Capture the cell that displays the provided text and extract its [X, Y] central coordinate. 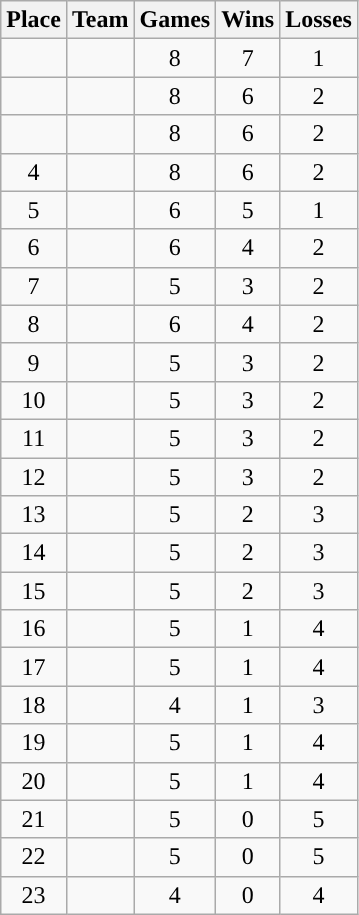
Place [34, 20]
Games [175, 20]
22 [34, 857]
17 [34, 667]
10 [34, 400]
Team [100, 20]
20 [34, 781]
16 [34, 629]
14 [34, 553]
11 [34, 438]
21 [34, 819]
13 [34, 515]
18 [34, 705]
23 [34, 895]
19 [34, 743]
15 [34, 591]
12 [34, 477]
Wins [248, 20]
Losses [319, 20]
9 [34, 362]
